Detect which cell encompasses the target text, then output its [X, Y] center coordinate. 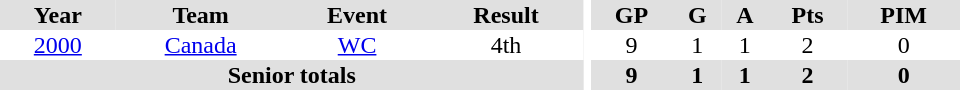
A [745, 15]
Event [358, 15]
Result [506, 15]
Year [58, 15]
Canada [201, 45]
PIM [904, 15]
4th [506, 45]
G [698, 15]
GP [631, 15]
WC [358, 45]
Senior totals [292, 75]
Team [201, 15]
2000 [58, 45]
Pts [808, 15]
